Return (x, y) of the center of cell containing provided text 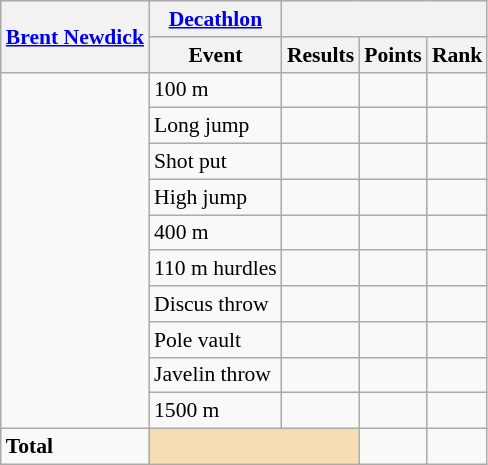
100 m (216, 90)
Long jump (216, 126)
400 m (216, 233)
Javelin throw (216, 375)
Brent Newdick (75, 36)
1500 m (216, 411)
Shot put (216, 162)
Points (393, 55)
110 m hurdles (216, 269)
Decathlon (216, 19)
Event (216, 55)
Total (75, 447)
Pole vault (216, 340)
Results (320, 55)
Discus throw (216, 304)
Rank (458, 55)
High jump (216, 197)
